Determine the (X, Y) coordinate at the center of the cell enclosing the given text.  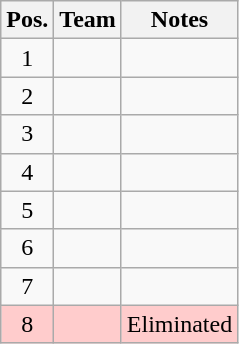
Notes (179, 20)
4 (28, 172)
1 (28, 58)
8 (28, 324)
6 (28, 248)
2 (28, 96)
Team (88, 20)
5 (28, 210)
Eliminated (179, 324)
7 (28, 286)
3 (28, 134)
Pos. (28, 20)
